For the text-containing cell, return its midpoint in (x, y) coordinate format. 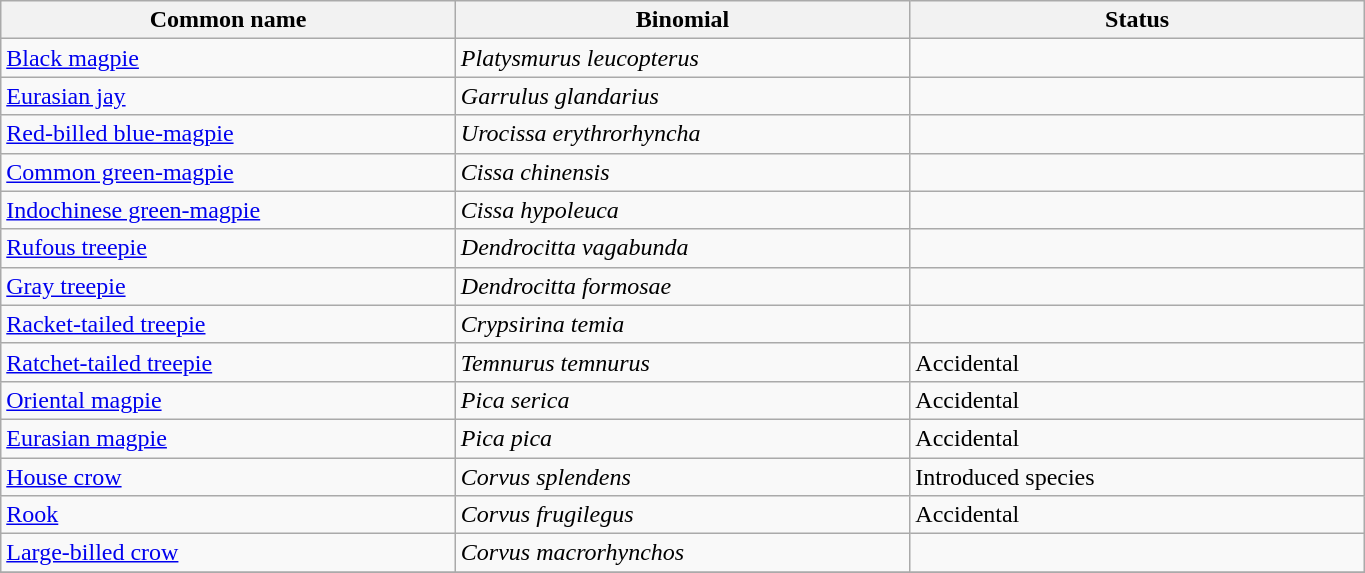
Indochinese green-magpie (228, 210)
Ratchet-tailed treepie (228, 362)
Dendrocitta vagabunda (682, 248)
Oriental magpie (228, 400)
Cissa chinensis (682, 172)
Introduced species (1138, 477)
Corvus frugilegus (682, 515)
Temnurus temnurus (682, 362)
Racket-tailed treepie (228, 324)
Binomial (682, 20)
Common green-magpie (228, 172)
Rufous treepie (228, 248)
Corvus splendens (682, 477)
Pica pica (682, 438)
Black magpie (228, 58)
Eurasian jay (228, 96)
Urocissa erythrorhyncha (682, 134)
Dendrocitta formosae (682, 286)
Large-billed crow (228, 553)
Gray treepie (228, 286)
Status (1138, 20)
Platysmurus leucopterus (682, 58)
Red-billed blue-magpie (228, 134)
Common name (228, 20)
Rook (228, 515)
Garrulus glandarius (682, 96)
Crypsirina temia (682, 324)
Corvus macrorhynchos (682, 553)
Eurasian magpie (228, 438)
Cissa hypoleuca (682, 210)
House crow (228, 477)
Pica serica (682, 400)
